Locate the cell with the specified text and output its [x, y] center coordinate. 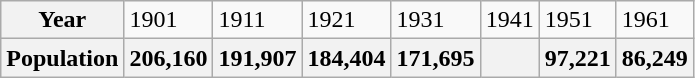
171,695 [436, 58]
1931 [436, 20]
191,907 [258, 58]
Year [62, 20]
1961 [654, 20]
1921 [346, 20]
1911 [258, 20]
1901 [168, 20]
1951 [578, 20]
97,221 [578, 58]
184,404 [346, 58]
206,160 [168, 58]
86,249 [654, 58]
Population [62, 58]
1941 [510, 20]
